Search for the cell housing the specified text and yield its (X, Y) center coordinate. 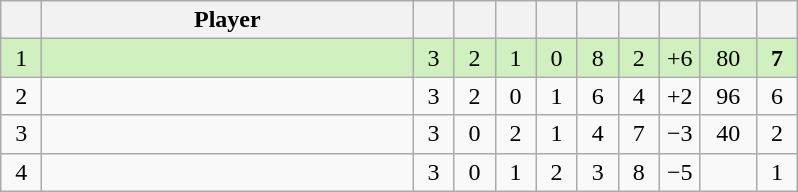
−5 (680, 172)
80 (728, 58)
−3 (680, 134)
96 (728, 96)
+6 (680, 58)
Player (228, 20)
+2 (680, 96)
40 (728, 134)
